Detect which cell encompasses the target text, then output its [X, Y] center coordinate. 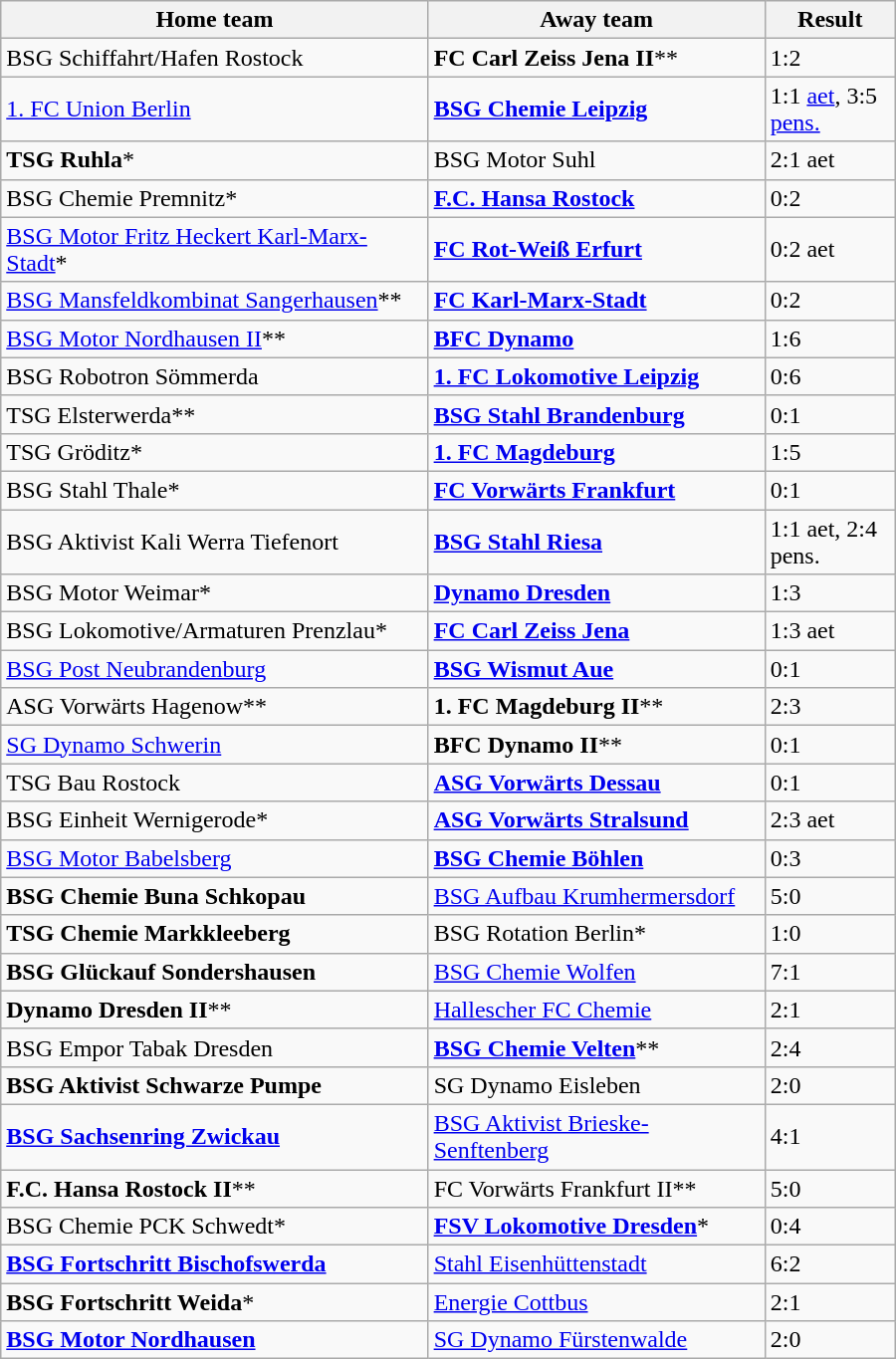
BSG Motor Nordhausen II** [215, 339]
2:3 [830, 707]
BSG Motor Babelsberg [215, 858]
TSG Chemie Markkleeberg [215, 934]
F.C. Hansa Rostock II** [215, 1188]
BSG Schiffahrt/Hafen Rostock [215, 58]
BSG Chemie Wolfen [596, 972]
BSG Motor Weimar* [215, 593]
BFC Dynamo II** [596, 745]
1. FC Union Berlin [215, 110]
BSG Stahl Brandenburg [596, 414]
BSG Empor Tabak Dresden [215, 1047]
BSG Post Neubrandenburg [215, 669]
1:6 [830, 339]
SG Dynamo Schwerin [215, 745]
BSG Chemie Böhlen [596, 858]
Result [830, 20]
Stahl Eisenhüttenstadt [596, 1264]
6:2 [830, 1264]
2:4 [830, 1047]
Home team [215, 20]
Dynamo Dresden II** [215, 1010]
1:3 [830, 593]
FC Vorwärts Frankfurt II** [596, 1188]
BSG Fortschritt Weida* [215, 1302]
FC Rot-Weiß Erfurt [596, 249]
1:3 aet [830, 631]
2:3 aet [830, 820]
1:5 [830, 452]
BSG Motor Suhl [596, 160]
BSG Motor Fritz Heckert Karl-Marx-Stadt* [215, 249]
2:1 aet [830, 160]
1. FC Magdeburg [596, 452]
BSG Einheit Wernigerode* [215, 820]
4:1 [830, 1137]
BSG Aktivist Brieske-Senftenberg [596, 1137]
TSG Gröditz* [215, 452]
ASG Vorwärts Hagenow** [215, 707]
0:4 [830, 1227]
FC Vorwärts Frankfurt [596, 490]
0:6 [830, 376]
BSG Rotation Berlin* [596, 934]
Dynamo Dresden [596, 593]
Away team [596, 20]
F.C. Hansa Rostock [596, 198]
BSG Robotron Sömmerda [215, 376]
BSG Aktivist Kali Werra Tiefenort [215, 542]
0:3 [830, 858]
1. FC Lokomotive Leipzig [596, 376]
FSV Lokomotive Dresden* [596, 1227]
7:1 [830, 972]
BSG Chemie Leipzig [596, 110]
BSG Wismut Aue [596, 669]
TSG Bau Rostock [215, 783]
SG Dynamo Fürstenwalde [596, 1340]
BSG Mansfeldkombinat Sangerhausen** [215, 301]
FC Carl Zeiss Jena II** [596, 58]
BSG Lokomotive/Armaturen Prenzlau* [215, 631]
FC Carl Zeiss Jena [596, 631]
BSG Aktivist Schwarze Pumpe [215, 1085]
BFC Dynamo [596, 339]
BSG Sachsenring Zwickau [215, 1137]
1:2 [830, 58]
BSG Glückauf Sondershausen [215, 972]
TSG Elsterwerda** [215, 414]
BSG Aufbau Krumhermersdorf [596, 896]
BSG Stahl Riesa [596, 542]
BSG Motor Nordhausen [215, 1340]
1:0 [830, 934]
TSG Ruhla* [215, 160]
0:2 aet [830, 249]
BSG Fortschritt Bischofswerda [215, 1264]
1:1 aet, 2:4 pens. [830, 542]
Energie Cottbus [596, 1302]
FC Karl-Marx-Stadt [596, 301]
Hallescher FC Chemie [596, 1010]
BSG Stahl Thale* [215, 490]
BSG Chemie Premnitz* [215, 198]
BSG Chemie PCK Schwedt* [215, 1227]
1. FC Magdeburg II** [596, 707]
1:1 aet, 3:5 pens. [830, 110]
SG Dynamo Eisleben [596, 1085]
BSG Chemie Velten** [596, 1047]
ASG Vorwärts Stralsund [596, 820]
BSG Chemie Buna Schkopau [215, 896]
ASG Vorwärts Dessau [596, 783]
